Locate the cell with the specified text and output its [x, y] center coordinate. 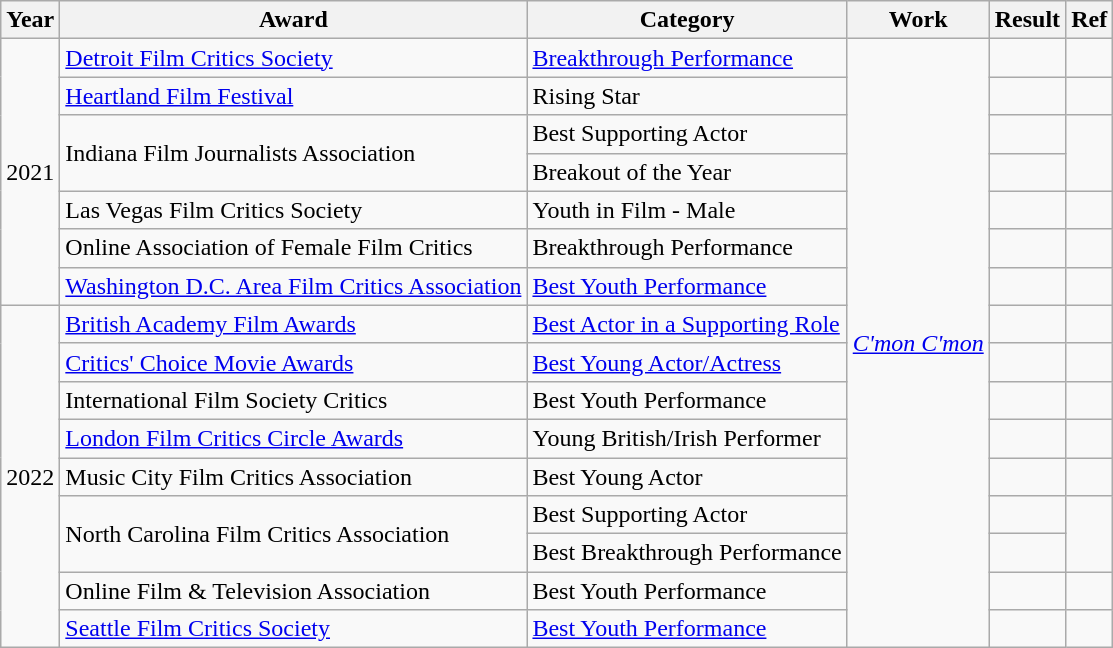
Young British/Irish Performer [687, 438]
Best Young Actor [687, 477]
Las Vegas Film Critics Society [294, 210]
North Carolina Film Critics Association [294, 534]
Rising Star [687, 96]
Detroit Film Critics Society [294, 58]
Work [918, 20]
Best Actor in a Supporting Role [687, 324]
Critics' Choice Movie Awards [294, 362]
International Film Society Critics [294, 400]
Best Young Actor/Actress [687, 362]
Result [1027, 20]
Music City Film Critics Association [294, 477]
C'mon C'mon [918, 344]
Award [294, 20]
Washington D.C. Area Film Critics Association [294, 286]
2022 [30, 476]
Ref [1090, 20]
Category [687, 20]
Year [30, 20]
Online Association of Female Film Critics [294, 248]
Heartland Film Festival [294, 96]
Breakout of the Year [687, 172]
2021 [30, 172]
Online Film & Television Association [294, 591]
Best Breakthrough Performance [687, 553]
Seattle Film Critics Society [294, 629]
Indiana Film Journalists Association [294, 153]
London Film Critics Circle Awards [294, 438]
British Academy Film Awards [294, 324]
Youth in Film - Male [687, 210]
